Locate the cell with the specified text and output its (X, Y) center coordinate. 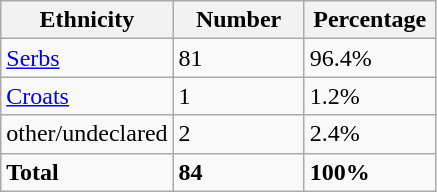
Percentage (370, 20)
2.4% (370, 134)
96.4% (370, 58)
2 (238, 134)
1.2% (370, 96)
Number (238, 20)
100% (370, 172)
Croats (87, 96)
Ethnicity (87, 20)
Serbs (87, 58)
1 (238, 96)
Total (87, 172)
other/undeclared (87, 134)
84 (238, 172)
81 (238, 58)
